Return [X, Y] of the center of cell containing provided text 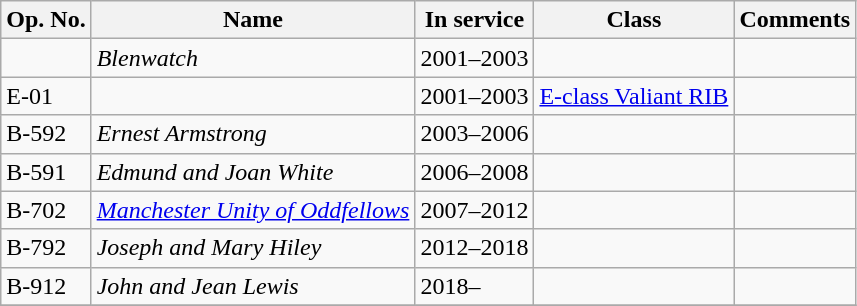
Comments [795, 20]
B-591 [46, 172]
E-class Valiant RIB [634, 96]
Class [634, 20]
E-01 [46, 96]
Edmund and Joan White [253, 172]
Blenwatch [253, 58]
B-912 [46, 286]
Op. No. [46, 20]
B-592 [46, 134]
2007–2012 [474, 210]
2003–2006 [474, 134]
B-702 [46, 210]
In service [474, 20]
2006–2008 [474, 172]
2012–2018 [474, 248]
2018– [474, 286]
Ernest Armstrong [253, 134]
John and Jean Lewis [253, 286]
Manchester Unity of Oddfellows [253, 210]
Name [253, 20]
Joseph and Mary Hiley [253, 248]
B-792 [46, 248]
